For the text-containing cell, return its midpoint in [X, Y] coordinate format. 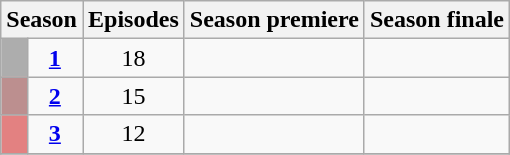
3 [54, 134]
1 [54, 58]
Season finale [436, 20]
18 [133, 58]
Episodes [133, 20]
15 [133, 96]
Season [42, 20]
12 [133, 134]
Season premiere [274, 20]
2 [54, 96]
